Search for the cell housing the specified text and yield its (X, Y) center coordinate. 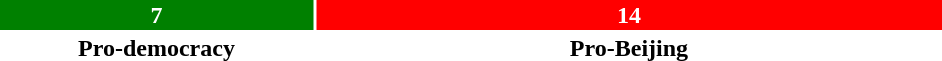
14 (629, 15)
7 (156, 15)
